Output the (x, y) coordinate of the center of the cell containing the given text.  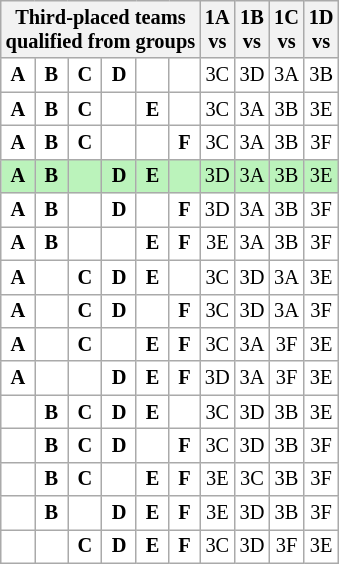
1Dvs (322, 29)
1Cvs (286, 29)
Third-placed teamsqualified from groups (100, 29)
1Bvs (252, 29)
1Avs (218, 29)
